Detect which cell encompasses the target text, then output its (x, y) center coordinate. 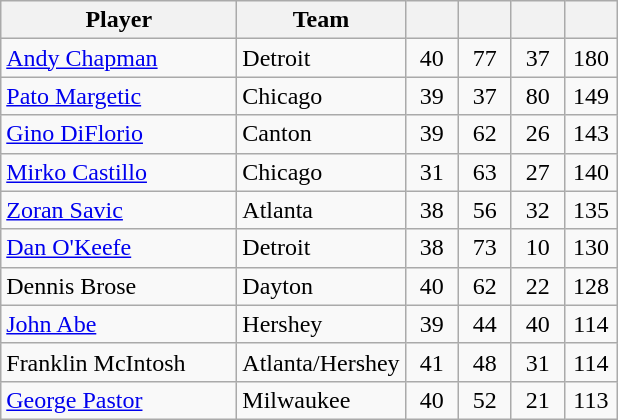
John Abe (119, 324)
27 (538, 172)
Andy Chapman (119, 58)
140 (590, 172)
48 (484, 362)
113 (590, 400)
56 (484, 210)
George Pastor (119, 400)
63 (484, 172)
Pato Margetic (119, 96)
Dennis Brose (119, 286)
Atlanta (321, 210)
44 (484, 324)
73 (484, 248)
41 (432, 362)
Dayton (321, 286)
Gino DiFlorio (119, 134)
Zoran Savic (119, 210)
22 (538, 286)
Milwaukee (321, 400)
Canton (321, 134)
Hershey (321, 324)
Mirko Castillo (119, 172)
26 (538, 134)
143 (590, 134)
149 (590, 96)
Team (321, 20)
10 (538, 248)
135 (590, 210)
77 (484, 58)
52 (484, 400)
Atlanta/Hershey (321, 362)
21 (538, 400)
32 (538, 210)
Player (119, 20)
128 (590, 286)
Franklin McIntosh (119, 362)
180 (590, 58)
Dan O'Keefe (119, 248)
80 (538, 96)
130 (590, 248)
